Return the (X, Y) coordinate for the center point of the cell that contains the specified text.  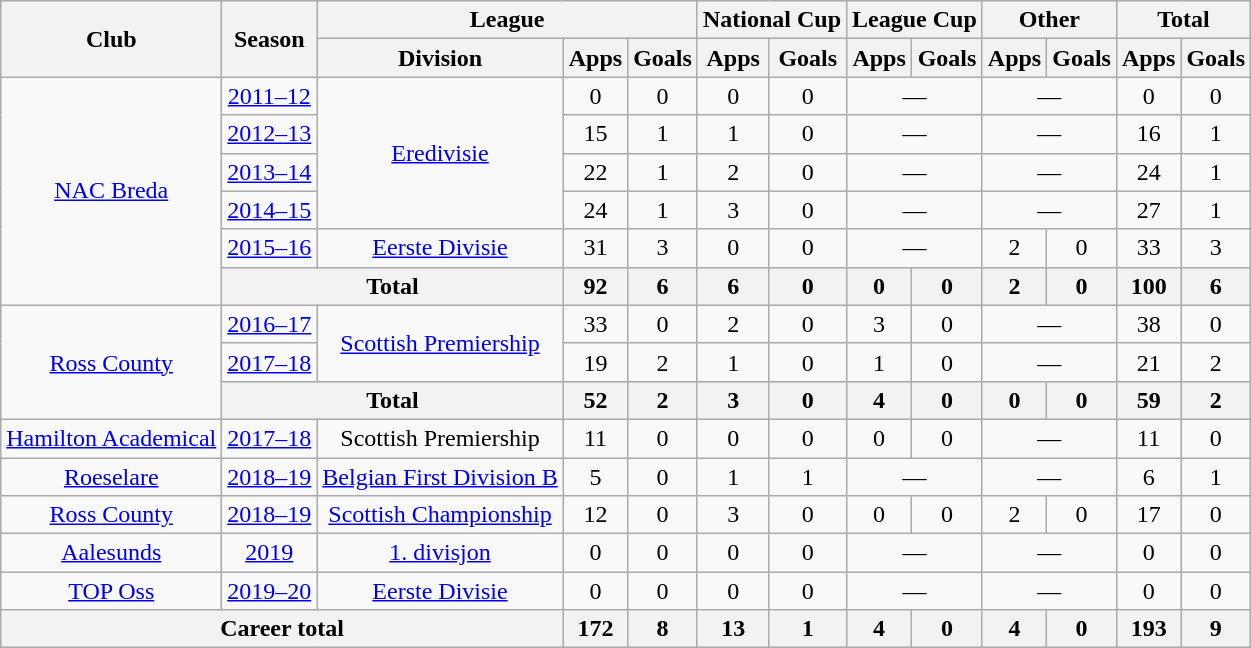
Roeselare (112, 477)
1. divisjon (440, 553)
17 (1148, 515)
2014–15 (270, 210)
Other (1049, 20)
92 (595, 286)
38 (1148, 324)
15 (595, 134)
Belgian First Division B (440, 477)
2011–12 (270, 96)
27 (1148, 210)
22 (595, 172)
NAC Breda (112, 191)
21 (1148, 362)
League (508, 20)
13 (733, 629)
Aalesunds (112, 553)
2019–20 (270, 591)
59 (1148, 400)
National Cup (772, 20)
9 (1216, 629)
Scottish Championship (440, 515)
Eredivisie (440, 153)
League Cup (915, 20)
2015–16 (270, 248)
12 (595, 515)
2013–14 (270, 172)
31 (595, 248)
8 (663, 629)
100 (1148, 286)
2019 (270, 553)
Division (440, 58)
5 (595, 477)
172 (595, 629)
TOP Oss (112, 591)
Season (270, 39)
2016–17 (270, 324)
2012–13 (270, 134)
Career total (282, 629)
19 (595, 362)
16 (1148, 134)
Club (112, 39)
193 (1148, 629)
Hamilton Academical (112, 438)
52 (595, 400)
